Output the [X, Y] coordinate of the center of the cell containing the given text.  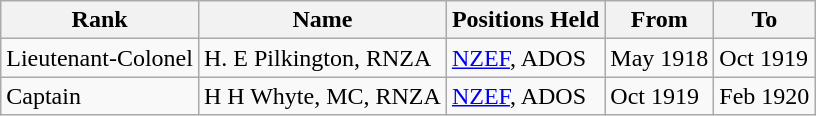
Captain [100, 96]
Lieutenant-Colonel [100, 58]
Rank [100, 20]
Feb 1920 [764, 96]
To [764, 20]
Name [322, 20]
H. E Pilkington, RNZA [322, 58]
H H Whyte, MC, RNZA [322, 96]
From [660, 20]
Positions Held [525, 20]
May 1918 [660, 58]
